Search for the cell housing the specified text and yield its (x, y) center coordinate. 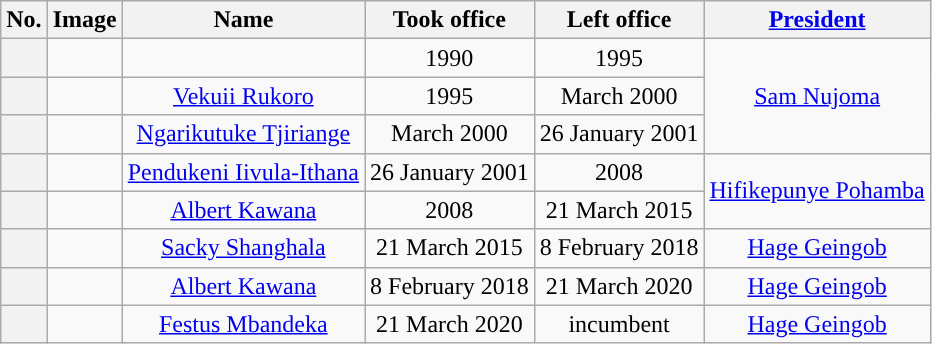
1990 (450, 58)
Took office (450, 20)
Image (84, 20)
Hifikepunye Pohamba (817, 191)
Sam Nujoma (817, 96)
President (817, 20)
Vekuii Rukoro (243, 96)
incumbent (619, 324)
Name (243, 20)
Ngarikutuke Tjiriange (243, 134)
No. (24, 20)
Festus Mbandeka (243, 324)
Sacky Shanghala (243, 248)
Left office (619, 20)
Pendukeni Iivula-Ithana (243, 172)
